Return the (X, Y) coordinate for the center point of the cell that contains the specified text.  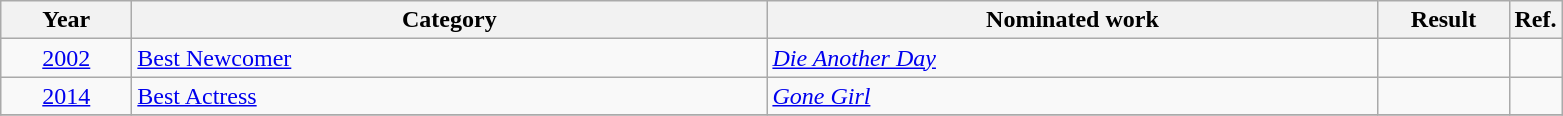
Result (1444, 20)
Category (450, 20)
2002 (66, 58)
Best Actress (450, 96)
Best Newcomer (450, 58)
Year (66, 20)
Ref. (1536, 20)
Die Another Day (1072, 58)
Nominated work (1072, 20)
Gone Girl (1072, 96)
2014 (66, 96)
